Extract the [X, Y] coordinate from the center of the cell holding the provided text.  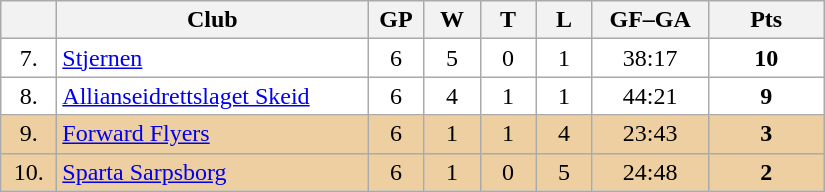
Stjernen [212, 58]
9 [766, 96]
3 [766, 134]
8. [29, 96]
GP [396, 20]
Allianseidrettslaget Skeid [212, 96]
GF–GA [650, 20]
9. [29, 134]
W [452, 20]
T [508, 20]
7. [29, 58]
Forward Flyers [212, 134]
38:17 [650, 58]
10 [766, 58]
Sparta Sarpsborg [212, 172]
L [564, 20]
10. [29, 172]
2 [766, 172]
23:43 [650, 134]
44:21 [650, 96]
24:48 [650, 172]
Club [212, 20]
Pts [766, 20]
